Scan for the cell matching the given text and deliver its [X, Y] coordinate at center. 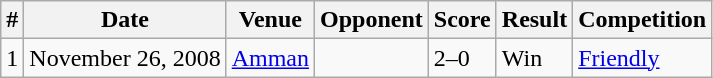
1 [12, 58]
Result [534, 20]
Amman [270, 58]
Opponent [372, 20]
Score [462, 20]
Friendly [642, 58]
Date [125, 20]
Competition [642, 20]
Win [534, 58]
November 26, 2008 [125, 58]
Venue [270, 20]
2–0 [462, 58]
# [12, 20]
